Locate the cell with the specified text and output its (x, y) center coordinate. 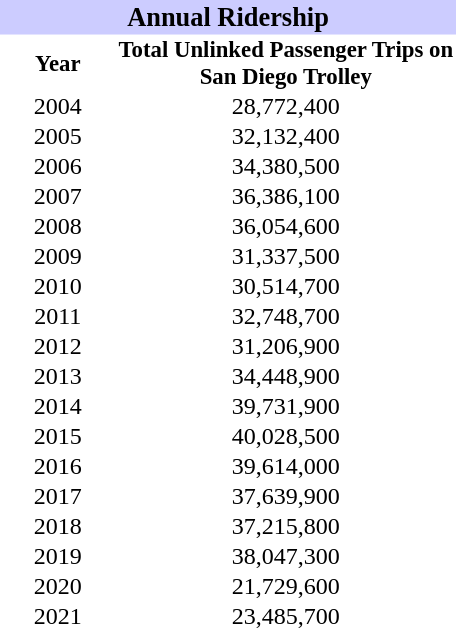
2017 (58, 497)
2009 (58, 257)
2007 (58, 197)
31,206,900 (286, 347)
31,337,500 (286, 257)
2005 (58, 137)
21,729,600 (286, 587)
39,731,900 (286, 407)
2015 (58, 437)
2010 (58, 287)
2020 (58, 587)
37,639,900 (286, 497)
2006 (58, 167)
2013 (58, 377)
37,215,800 (286, 527)
2019 (58, 557)
32,132,400 (286, 137)
38,047,300 (286, 557)
Year (58, 62)
34,448,900 (286, 377)
39,614,000 (286, 467)
28,772,400 (286, 107)
Total Unlinked Passenger Trips on San Diego Trolley (286, 62)
2014 (58, 407)
2012 (58, 347)
40,028,500 (286, 437)
32,748,700 (286, 317)
Annual Ridership (228, 17)
30,514,700 (286, 287)
2018 (58, 527)
34,380,500 (286, 167)
2016 (58, 467)
2008 (58, 227)
2004 (58, 107)
36,386,100 (286, 197)
36,054,600 (286, 227)
2011 (58, 317)
